Provide the (X, Y) coordinate of the cell's center where the given text is located.  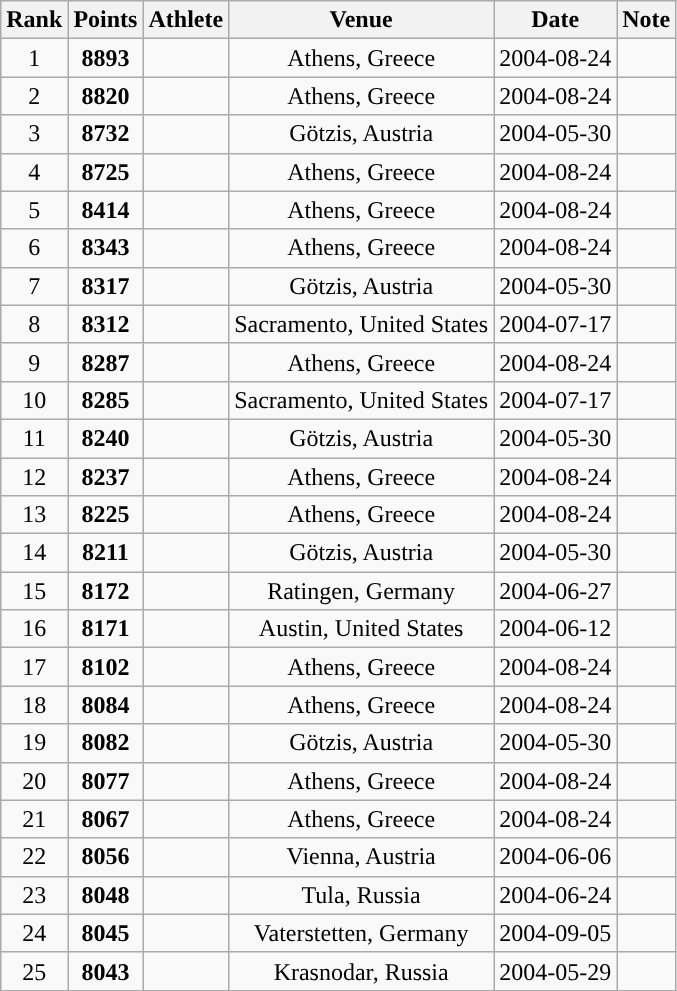
8240 (106, 438)
5 (34, 210)
Athlete (186, 20)
8285 (106, 400)
19 (34, 743)
2004-06-12 (556, 629)
4 (34, 172)
Tula, Russia (362, 895)
Rank (34, 20)
2004-06-27 (556, 591)
8820 (106, 96)
6 (34, 248)
Note (646, 20)
2004-09-05 (556, 933)
Points (106, 20)
Venue (362, 20)
8893 (106, 58)
Vienna, Austria (362, 857)
8045 (106, 933)
8084 (106, 705)
14 (34, 553)
8 (34, 324)
8237 (106, 477)
8056 (106, 857)
12 (34, 477)
8171 (106, 629)
8317 (106, 286)
18 (34, 705)
2004-06-06 (556, 857)
Austin, United States (362, 629)
8102 (106, 667)
25 (34, 971)
3 (34, 134)
Ratingen, Germany (362, 591)
8725 (106, 172)
24 (34, 933)
20 (34, 781)
8082 (106, 743)
8732 (106, 134)
Date (556, 20)
10 (34, 400)
17 (34, 667)
8343 (106, 248)
8172 (106, 591)
8043 (106, 971)
21 (34, 819)
8287 (106, 362)
8077 (106, 781)
8211 (106, 553)
8048 (106, 895)
15 (34, 591)
8414 (106, 210)
8225 (106, 515)
Krasnodar, Russia (362, 971)
7 (34, 286)
2 (34, 96)
16 (34, 629)
22 (34, 857)
2004-06-24 (556, 895)
11 (34, 438)
13 (34, 515)
8312 (106, 324)
Vaterstetten, Germany (362, 933)
1 (34, 58)
8067 (106, 819)
9 (34, 362)
23 (34, 895)
2004-05-29 (556, 971)
